Return (x, y) of the center of cell containing provided text 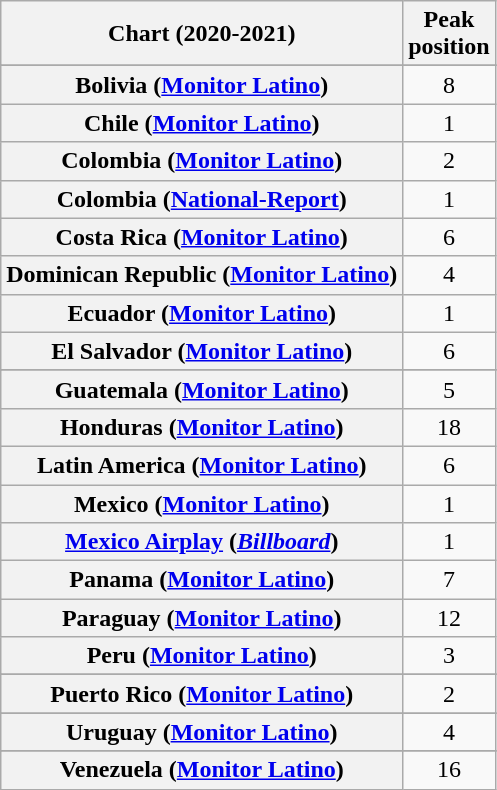
5 (449, 389)
Paraguay (Monitor Latino) (202, 618)
Puerto Rico (Monitor Latino) (202, 694)
Peakposition (449, 34)
8 (449, 85)
12 (449, 618)
Mexico (Monitor Latino) (202, 503)
Mexico Airplay (Billboard) (202, 542)
Venezuela (Monitor Latino) (202, 770)
Chile (Monitor Latino) (202, 123)
El Salvador (Monitor Latino) (202, 351)
Bolivia (Monitor Latino) (202, 85)
16 (449, 770)
Colombia (National-Report) (202, 199)
3 (449, 656)
Colombia (Monitor Latino) (202, 161)
Chart (2020-2021) (202, 34)
Panama (Monitor Latino) (202, 580)
Dominican Republic (Monitor Latino) (202, 275)
Guatemala (Monitor Latino) (202, 389)
Uruguay (Monitor Latino) (202, 732)
7 (449, 580)
Ecuador (Monitor Latino) (202, 313)
18 (449, 427)
Honduras (Monitor Latino) (202, 427)
Latin America (Monitor Latino) (202, 465)
Peru (Monitor Latino) (202, 656)
Costa Rica (Monitor Latino) (202, 237)
